Locate the cell with the specified text and output its (x, y) center coordinate. 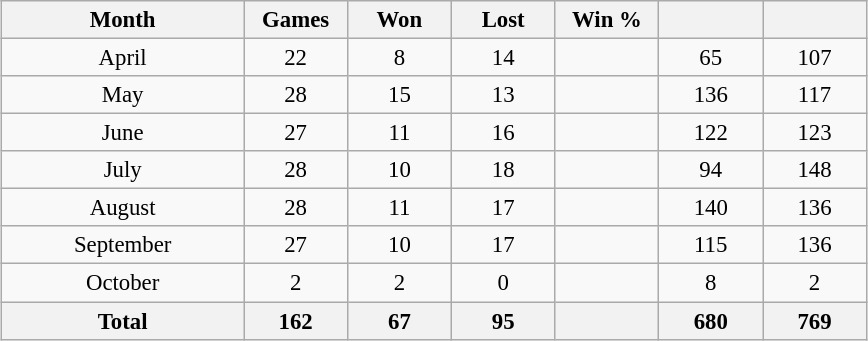
122 (711, 133)
15 (399, 95)
May (123, 95)
140 (711, 208)
June (123, 133)
Win % (607, 20)
95 (503, 321)
August (123, 208)
148 (815, 170)
Lost (503, 20)
107 (815, 57)
Total (123, 321)
94 (711, 170)
0 (503, 283)
13 (503, 95)
769 (815, 321)
67 (399, 321)
September (123, 245)
Month (123, 20)
April (123, 57)
14 (503, 57)
July (123, 170)
22 (296, 57)
Games (296, 20)
65 (711, 57)
October (123, 283)
123 (815, 133)
115 (711, 245)
Won (399, 20)
117 (815, 95)
18 (503, 170)
680 (711, 321)
16 (503, 133)
162 (296, 321)
